For the text-containing cell, return its midpoint in [X, Y] coordinate format. 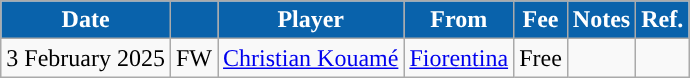
Ref. [662, 20]
Notes [601, 20]
Christian Kouamé [311, 58]
From [459, 20]
Date [86, 20]
FW [194, 58]
Fiorentina [459, 58]
3 February 2025 [86, 58]
Player [311, 20]
Free [541, 58]
Fee [541, 20]
